Detect which cell encompasses the target text, then output its [X, Y] center coordinate. 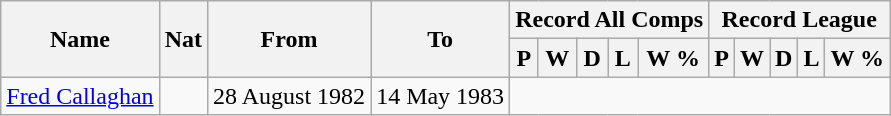
28 August 1982 [290, 96]
Record All Comps [610, 20]
To [440, 39]
From [290, 39]
14 May 1983 [440, 96]
Fred Callaghan [80, 96]
Nat [183, 39]
Name [80, 39]
Record League [800, 20]
